Detect which cell encompasses the target text, then output its (x, y) center coordinate. 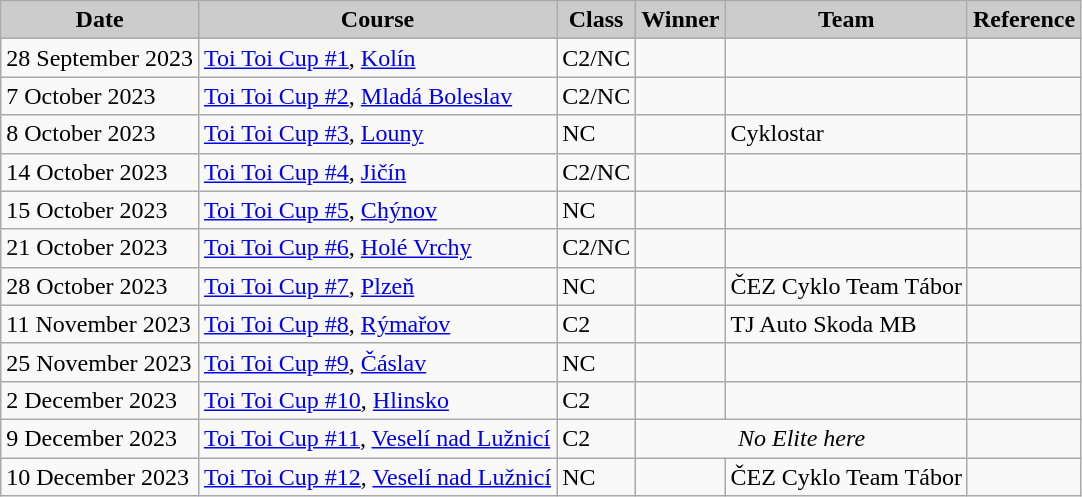
Toi Toi Cup #9, Čáslav (377, 362)
Reference (1024, 20)
Toi Toi Cup #4, Jičín (377, 172)
8 October 2023 (100, 134)
Course (377, 20)
28 October 2023 (100, 286)
28 September 2023 (100, 58)
2 December 2023 (100, 400)
Toi Toi Cup #8, Rýmařov (377, 324)
7 October 2023 (100, 96)
TJ Auto Skoda MB (846, 324)
Class (596, 20)
Toi Toi Cup #10, Hlinsko (377, 400)
Winner (680, 20)
Cyklostar (846, 134)
21 October 2023 (100, 248)
25 November 2023 (100, 362)
9 December 2023 (100, 438)
Date (100, 20)
Team (846, 20)
14 October 2023 (100, 172)
Toi Toi Cup #7, Plzeň (377, 286)
Toi Toi Cup #6, Holé Vrchy (377, 248)
Toi Toi Cup #5, Chýnov (377, 210)
10 December 2023 (100, 477)
Toi Toi Cup #1, Kolín (377, 58)
Toi Toi Cup #2, Mladá Boleslav (377, 96)
Toi Toi Cup #12, Veselí nad Lužnicí (377, 477)
15 October 2023 (100, 210)
11 November 2023 (100, 324)
No Elite here (802, 438)
Toi Toi Cup #11, Veselí nad Lužnicí (377, 438)
Toi Toi Cup #3, Louny (377, 134)
